Extract the [x, y] coordinate from the center of the cell holding the provided text.  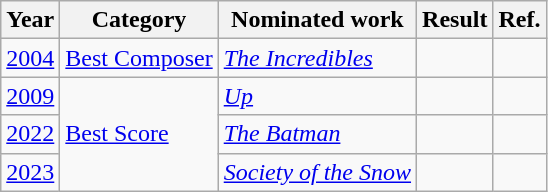
Year [30, 20]
Ref. [520, 20]
Result [455, 20]
2023 [30, 172]
Society of the Snow [317, 172]
2004 [30, 58]
2022 [30, 134]
Best Score [139, 134]
Nominated work [317, 20]
2009 [30, 96]
Category [139, 20]
The Batman [317, 134]
The Incredibles [317, 58]
Up [317, 96]
Best Composer [139, 58]
